Scan for the cell matching the given text and deliver its [X, Y] coordinate at center. 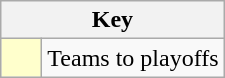
Teams to playoffs [133, 58]
Key [112, 20]
